Return (X, Y) of the center of cell containing provided text 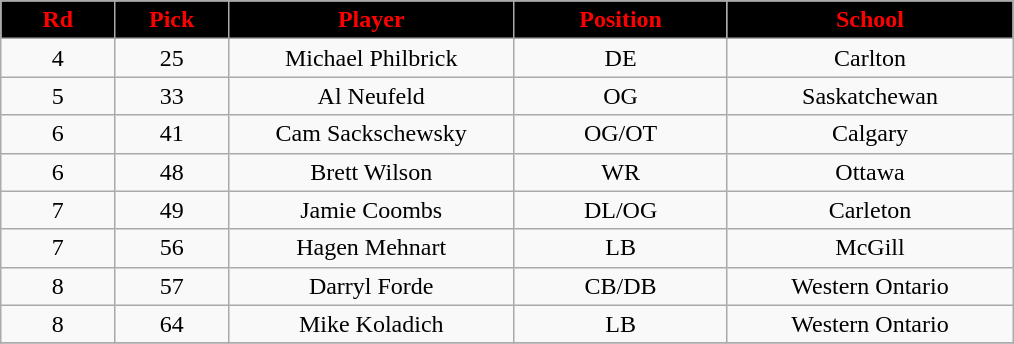
School (870, 20)
Mike Koladich (372, 324)
25 (172, 58)
57 (172, 286)
Carlton (870, 58)
Carleton (870, 210)
Position (621, 20)
CB/DB (621, 286)
41 (172, 134)
OG (621, 96)
64 (172, 324)
Darryl Forde (372, 286)
Michael Philbrick (372, 58)
Pick (172, 20)
Calgary (870, 134)
Hagen Mehnart (372, 248)
Al Neufeld (372, 96)
Jamie Coombs (372, 210)
McGill (870, 248)
OG/OT (621, 134)
Rd (58, 20)
WR (621, 172)
DE (621, 58)
Ottawa (870, 172)
48 (172, 172)
Saskatchewan (870, 96)
Cam Sackschewsky (372, 134)
49 (172, 210)
Brett Wilson (372, 172)
33 (172, 96)
Player (372, 20)
56 (172, 248)
5 (58, 96)
4 (58, 58)
DL/OG (621, 210)
